From the cell containing the given text, extract its center point as [X, Y] coordinate. 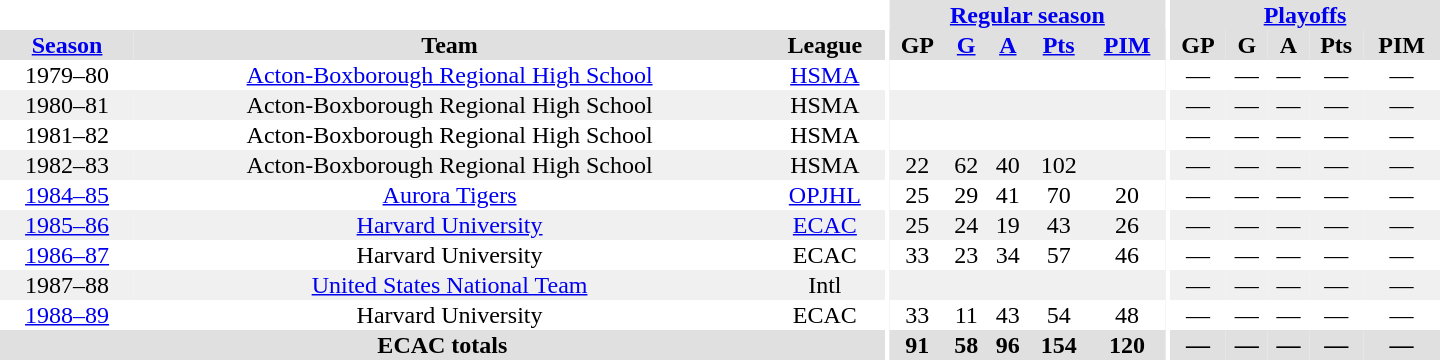
Regular season [1027, 15]
1982–83 [67, 165]
OPJHL [825, 195]
United States National Team [450, 285]
Season [67, 45]
91 [917, 345]
11 [966, 315]
46 [1128, 255]
34 [1008, 255]
23 [966, 255]
54 [1059, 315]
1984–85 [67, 195]
48 [1128, 315]
20 [1128, 195]
22 [917, 165]
Team [450, 45]
70 [1059, 195]
40 [1008, 165]
96 [1008, 345]
102 [1059, 165]
1979–80 [67, 75]
57 [1059, 255]
League [825, 45]
Playoffs [1305, 15]
1985–86 [67, 225]
41 [1008, 195]
1987–88 [67, 285]
62 [966, 165]
19 [1008, 225]
1981–82 [67, 135]
Intl [825, 285]
1988–89 [67, 315]
58 [966, 345]
1986–87 [67, 255]
ECAC totals [442, 345]
24 [966, 225]
154 [1059, 345]
1980–81 [67, 105]
Aurora Tigers [450, 195]
26 [1128, 225]
29 [966, 195]
120 [1128, 345]
